Pinpoint the cell where the given text exists, returning its [x, y] midpoint coordinate. 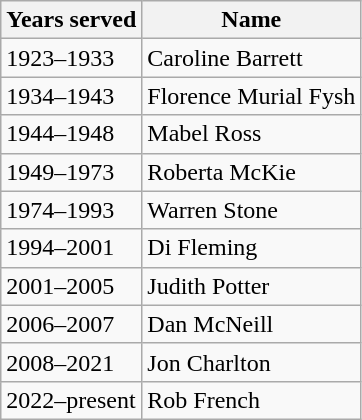
Dan McNeill [252, 324]
Rob French [252, 400]
1949–1973 [72, 172]
Mabel Ross [252, 134]
Caroline Barrett [252, 58]
1934–1943 [72, 96]
1994–2001 [72, 248]
1923–1933 [72, 58]
1944–1948 [72, 134]
Years served [72, 20]
Roberta McKie [252, 172]
Di Fleming [252, 248]
Judith Potter [252, 286]
Jon Charlton [252, 362]
Florence Murial Fysh [252, 96]
2022–present [72, 400]
Name [252, 20]
2001–2005 [72, 286]
Warren Stone [252, 210]
1974–1993 [72, 210]
2006–2007 [72, 324]
2008–2021 [72, 362]
